Identify which cell holds the provided text, then report its [x, y] central coordinate. 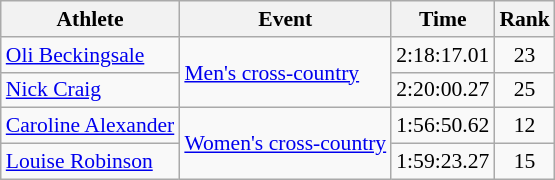
Oli Beckingsale [90, 55]
Athlete [90, 19]
2:20:00.27 [442, 90]
Nick Craig [90, 90]
25 [524, 90]
Women's cross-country [285, 144]
2:18:17.01 [442, 55]
1:56:50.62 [442, 126]
Rank [524, 19]
15 [524, 162]
Caroline Alexander [90, 126]
1:59:23.27 [442, 162]
23 [524, 55]
Time [442, 19]
Event [285, 19]
Louise Robinson [90, 162]
12 [524, 126]
Men's cross-country [285, 72]
